Return the (x, y) coordinate for the center point of the cell that contains the specified text.  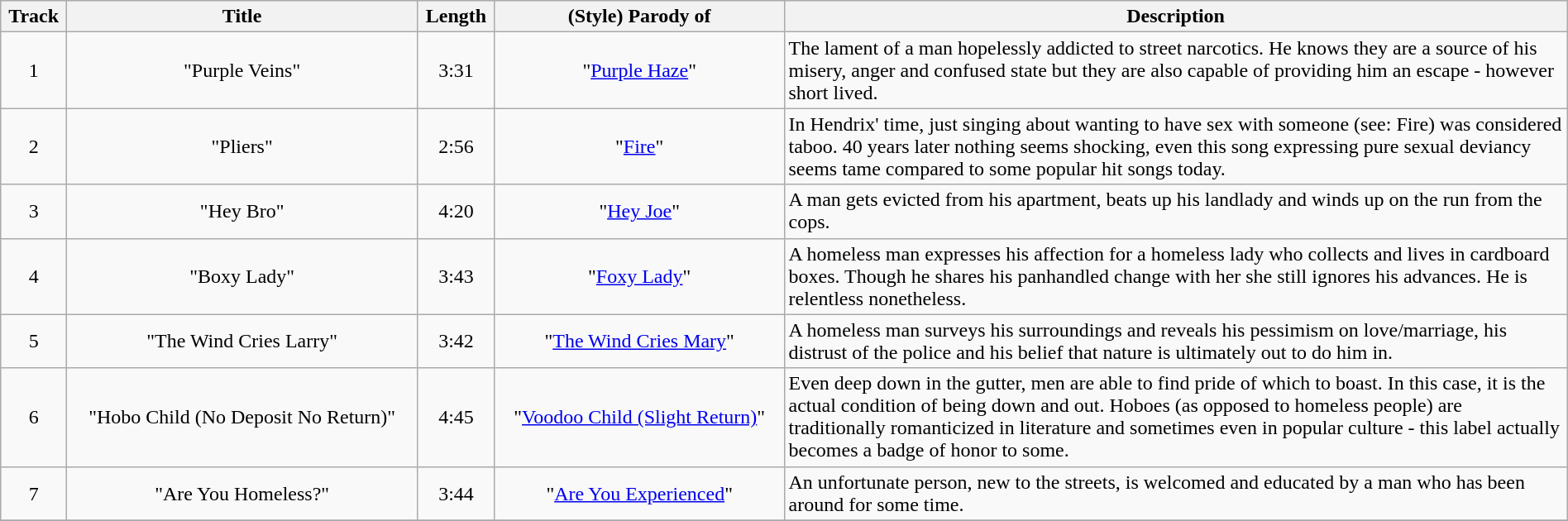
5 (34, 341)
3:42 (457, 341)
Description (1176, 17)
3:43 (457, 276)
Track (34, 17)
"Are You Experienced" (639, 493)
A man gets evicted from his apartment, beats up his landlady and winds up on the run from the cops. (1176, 212)
"Hey Bro" (242, 212)
6 (34, 417)
4 (34, 276)
"The Wind Cries Mary" (639, 341)
"Voodoo Child (Slight Return)" (639, 417)
"The Wind Cries Larry" (242, 341)
7 (34, 493)
An unfortunate person, new to the streets, is welcomed and educated by a man who has been around for some time. (1176, 493)
3 (34, 212)
"Are You Homeless?" (242, 493)
4:20 (457, 212)
"Foxy Lady" (639, 276)
3:44 (457, 493)
3:31 (457, 70)
"Pliers" (242, 146)
(Style) Parody of (639, 17)
"Hobo Child (No Deposit No Return)" (242, 417)
"Fire" (639, 146)
"Hey Joe" (639, 212)
1 (34, 70)
4:45 (457, 417)
Title (242, 17)
2 (34, 146)
2:56 (457, 146)
"Purple Haze" (639, 70)
Length (457, 17)
"Purple Veins" (242, 70)
"Boxy Lady" (242, 276)
